Detect which cell encompasses the target text, then output its (x, y) center coordinate. 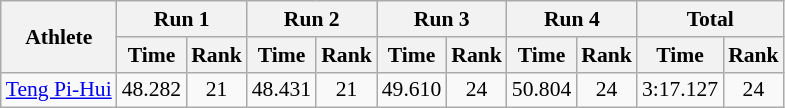
50.804 (542, 90)
Total (710, 19)
Athlete (59, 36)
48.431 (282, 90)
49.610 (412, 90)
Run 3 (442, 19)
Run 1 (182, 19)
Teng Pi-Hui (59, 90)
Run 2 (312, 19)
48.282 (152, 90)
3:17.127 (680, 90)
Run 4 (572, 19)
